Output the [X, Y] coordinate of the center of the cell containing the given text.  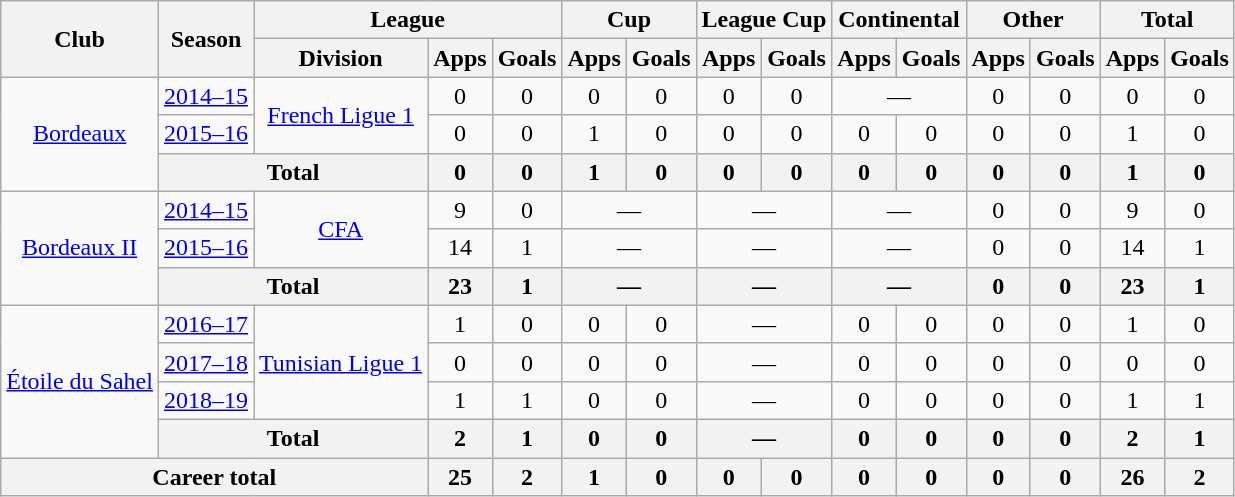
Étoile du Sahel [80, 381]
Other [1033, 20]
Cup [629, 20]
Club [80, 39]
26 [1132, 477]
2016–17 [206, 324]
Bordeaux II [80, 248]
2017–18 [206, 362]
25 [460, 477]
Bordeaux [80, 134]
Tunisian Ligue 1 [341, 362]
Career total [214, 477]
League [408, 20]
Season [206, 39]
French Ligue 1 [341, 115]
CFA [341, 229]
2018–19 [206, 400]
Continental [899, 20]
League Cup [764, 20]
Division [341, 58]
